Scan for the cell matching the given text and deliver its [X, Y] coordinate at center. 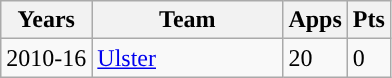
Ulster [188, 58]
20 [315, 58]
Team [188, 20]
Pts [368, 20]
Apps [315, 20]
Years [46, 20]
2010-16 [46, 58]
0 [368, 58]
